Capture the cell that displays the provided text and extract its [X, Y] central coordinate. 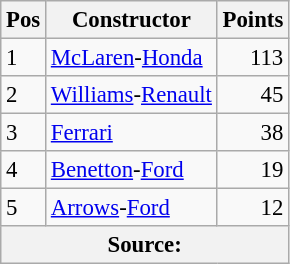
3 [24, 133]
Pos [24, 20]
Points [252, 20]
2 [24, 95]
12 [252, 208]
Arrows-Ford [132, 208]
Benetton-Ford [132, 170]
Ferrari [132, 133]
38 [252, 133]
4 [24, 170]
5 [24, 208]
45 [252, 95]
McLaren-Honda [132, 58]
19 [252, 170]
113 [252, 58]
Constructor [132, 20]
1 [24, 58]
Williams-Renault [132, 95]
Source: [145, 245]
